For the text-containing cell, return its midpoint in (x, y) coordinate format. 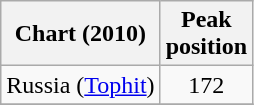
Chart (2010) (80, 34)
Russia (Tophit) (80, 85)
172 (206, 85)
Peakposition (206, 34)
